Provide the (x, y) coordinate of the cell's center where the given text is located.  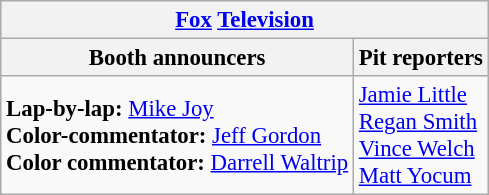
Jamie LittleRegan SmithVince WelchMatt Yocum (420, 136)
Pit reporters (420, 58)
Fox Television (245, 20)
Lap-by-lap: Mike JoyColor-commentator: Jeff GordonColor commentator: Darrell Waltrip (178, 136)
Booth announcers (178, 58)
